For the text-containing cell, return its midpoint in (X, Y) coordinate format. 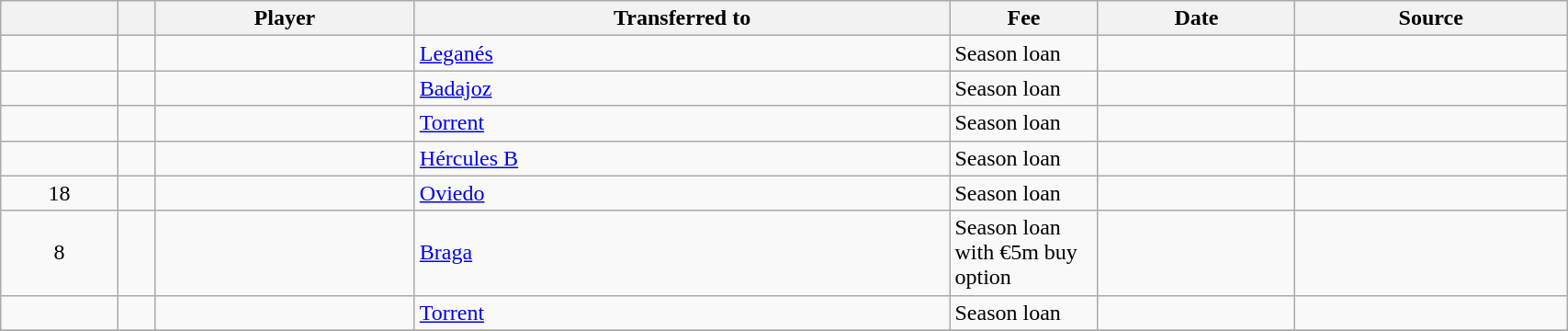
Date (1196, 18)
Braga (682, 253)
Oviedo (682, 193)
Player (285, 18)
18 (60, 193)
Leganés (682, 53)
8 (60, 253)
Hércules B (682, 158)
Transferred to (682, 18)
Season loan with €5m buy option (1023, 253)
Source (1431, 18)
Badajoz (682, 88)
Fee (1023, 18)
